Locate the cell with the specified text and output its [X, Y] center coordinate. 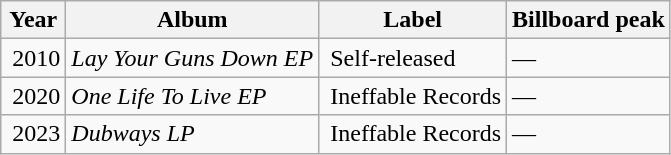
Album [192, 20]
2010 [34, 58]
2023 [34, 134]
Lay Your Guns Down EP [192, 58]
2020 [34, 96]
One Life To Live EP [192, 96]
Billboard peak [589, 20]
Dubways LP [192, 134]
Self-released [413, 58]
Year [34, 20]
Label [413, 20]
